Locate the cell with the specified text and output its [X, Y] center coordinate. 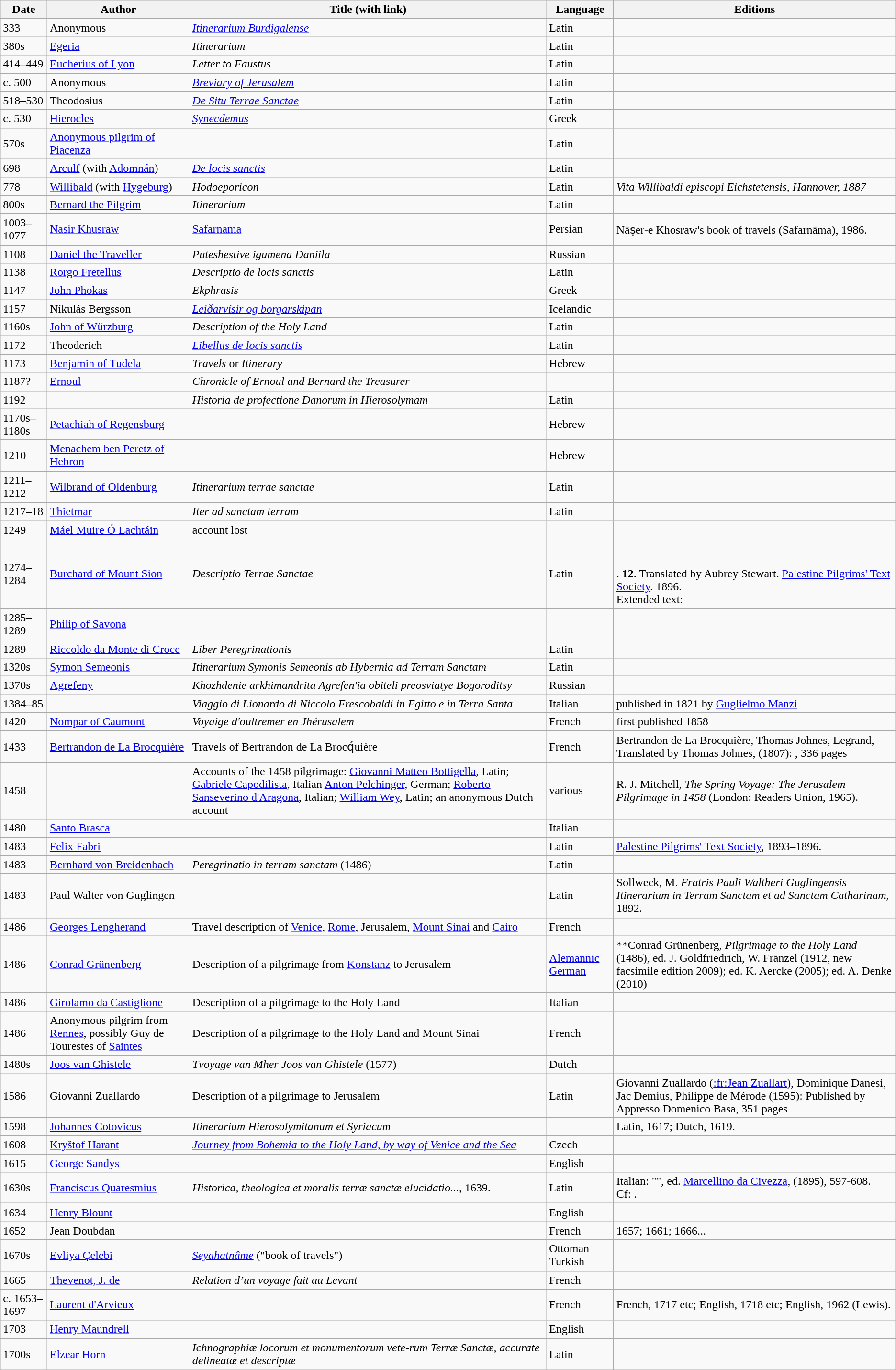
Georges Lengherand [118, 927]
1384–85 [24, 704]
first published 1858 [754, 722]
Anonymous pilgrim from Rennes, possibly Guy de Tourestes of Saintes [118, 1033]
R. J. Mitchell, The Spring Voyage: The Jerusalem Pilgrimage in 1458 (London: Readers Union, 1965). [754, 791]
1211–1212 [24, 486]
c. 500 [24, 82]
Alemannic German [580, 964]
1192 [24, 400]
Vita Willibaldi episcopi Eichstetensis, Hannover, 1887 [754, 186]
Máel Muire Ó Lachtáin [118, 529]
Burchard of Mount Sion [118, 573]
Bernhard von Breidenbach [118, 865]
Descriptio Terrae Sanctae [368, 573]
Agrefeny [118, 685]
698 [24, 168]
Journey from Bohemia to the Holy Land, by way of Venice and the Sea [368, 1145]
Egeria [118, 46]
1480s [24, 1064]
Menachem ben Peretz of Hebron [118, 456]
Sollweck, M. Fratris Pauli Waltheri Guglingensis Itinerarium in Terram Sanctam et ad Sanctam Catharinam, 1892. [754, 896]
1657; 1661; 1666... [754, 1231]
1003–1077 [24, 229]
1458 [24, 791]
1285–1289 [24, 624]
Joos van Ghistele [118, 1064]
Viaggio di Lionardo di Niccolo Frescobaldi in Egitto e in Terra Santa [368, 704]
Description of a pilgrimage to Jerusalem [368, 1095]
Giovanni Zuallardo [118, 1095]
John Phokas [118, 291]
Ekphrasis [368, 291]
1170s–1180s [24, 424]
1652 [24, 1231]
Itinerarium terrae sanctae [368, 486]
Anonymous pilgrim of Piacenza [118, 144]
Descriptio de locis sanctis [368, 272]
1598 [24, 1127]
1108 [24, 254]
1173 [24, 363]
1138 [24, 272]
Franciscus Quaresmius [118, 1188]
Henry Blount [118, 1213]
1217–18 [24, 511]
Leiðarvísir og borgarskipan [368, 309]
. 12. Translated by Aubrey Stewart. Palestine Pilgrims' Text Society. 1896.Extended text: [754, 573]
Paul Walter von Guglingen [118, 896]
John of Würzburg [118, 327]
1210 [24, 456]
Kryštof Harant [118, 1145]
Arculf (with Adomnán) [118, 168]
Voyaige d'oultremer en Jhérusalem [368, 722]
1187? [24, 382]
Relation d’un voyage fait au Levant [368, 1280]
Philip of Savona [118, 624]
1420 [24, 722]
Persian [580, 229]
Icelandic [580, 309]
Bernard the Pilgrim [118, 204]
Johannes Cotovicus [118, 1127]
Historica, theologica et moralis terræ sanctæ elucidatio..., 1639. [368, 1188]
George Sandys [118, 1163]
Safarnama [368, 229]
Description of a pilgrimage from Konstanz to Jerusalem [368, 964]
Ichnographiæ locorum et monumentorum vete-rum Terræ Sanctæ, accurate delineatæ et descriptæ [368, 1354]
Bertrandon de La Brocquière [118, 747]
Conrad Grünenberg [118, 964]
Language [580, 10]
1274–1284 [24, 573]
Tvoyage van Mher Joos van Ghistele (1577) [368, 1064]
Elzear Horn [118, 1354]
Czech [580, 1145]
Theoderich [118, 345]
Italian: "", ed. Marcellino da Civezza, (1895), 597-608.Cf: . [754, 1188]
380s [24, 46]
1172 [24, 345]
Evliya Çelebi [118, 1255]
Libellus de locis sanctis [368, 345]
c. 530 [24, 119]
1630s [24, 1188]
Eucherius of Lyon [118, 64]
1480 [24, 828]
Nompar of Caumont [118, 722]
Liber Peregrinationis [368, 649]
Daniel the Traveller [118, 254]
Nasir Khusraw [118, 229]
Itinerarium Burdigalense [368, 28]
Historia de profectione Danorum in Hierosolymam [368, 400]
Khozhdenie arkhimandrita Agrefen'ia obiteli preosviatye Bogoroditsy [368, 685]
Rorgo Fretellus [118, 272]
1289 [24, 649]
Giovanni Zuallardo (:fr:Jean Zuallart), Dominique Danesi, Jac Demius, Philippe de Mérode (1595): Published by Appresso Domenico Basa, 351 pages [754, 1095]
Riccoldo da Monte di Croce [118, 649]
1703 [24, 1329]
Laurent d'Arvieux [118, 1305]
Description of a pilgrimage to the Holy Land and Mount Sinai [368, 1033]
Hodoeporicon [368, 186]
Breviary of Jerusalem [368, 82]
Thevenot, J. de [118, 1280]
Hierocles [118, 119]
Symon Semeonis [118, 667]
778 [24, 186]
Travel description of Venice, Rome, Jerusalem, Mount Sinai and Cairo [368, 927]
1608 [24, 1145]
Nāṣer-e Khosraw's book of travels (Safarnāma), 1986. [754, 229]
account lost [368, 529]
Editions [754, 10]
333 [24, 28]
Letter to Faustus [368, 64]
Thietmar [118, 511]
Theodosius [118, 101]
Petachiah of Regensburg [118, 424]
1370s [24, 685]
Synecdemus [368, 119]
Chronicle of Ernoul and Bernard the Treasurer [368, 382]
Title (with link) [368, 10]
Ottoman Turkish [580, 1255]
Itinerarium Hierosolymitanum et Syriacum [368, 1127]
Travels or Itinerary [368, 363]
Wilbrand of Oldenburg [118, 486]
De Situ Terrae Sanctae [368, 101]
1700s [24, 1354]
Author [118, 10]
Felix Fabri [118, 846]
1147 [24, 291]
De locis sanctis [368, 168]
414–449 [24, 64]
Description of the Holy Land [368, 327]
French, 1717 etc; English, 1718 etc; English, 1962 (Lewis). [754, 1305]
c. 1653–1697 [24, 1305]
1670s [24, 1255]
570s [24, 144]
Benjamin of Tudela [118, 363]
Palestine Pilgrims' Text Society, 1893–1896. [754, 846]
Girolamo da Castiglione [118, 1002]
Ernoul [118, 382]
Jean Doubdan [118, 1231]
published in 1821 by Guglielmo Manzi [754, 704]
Itinerarium Symonis Semeonis ab Hybernia ad Terram Sanctam [368, 667]
Seyahatnâme ("book of travels") [368, 1255]
Santo Brasca [118, 828]
Dutch [580, 1064]
Description of a pilgrimage to the Holy Land [368, 1002]
518–530 [24, 101]
1665 [24, 1280]
Iter ad sanctam terram [368, 511]
Henry Maundrell [118, 1329]
Níkulás Bergsson [118, 309]
Peregrinatio in terram sanctam (1486) [368, 865]
Willibald (with Hygeburg) [118, 186]
Latin, 1617; Dutch, 1619. [754, 1127]
1615 [24, 1163]
800s [24, 204]
Travels of Bertrandon de La Brocq́uière [368, 747]
1586 [24, 1095]
various [580, 791]
1157 [24, 309]
Date [24, 10]
1160s [24, 327]
1249 [24, 529]
1433 [24, 747]
Puteshestive igumena Daniila [368, 254]
1320s [24, 667]
1634 [24, 1213]
Bertrandon de La Brocquière, Thomas Johnes, Legrand, Translated by Thomas Johnes, (1807): , 336 pages [754, 747]
